Capture the cell that displays the provided text and extract its [X, Y] central coordinate. 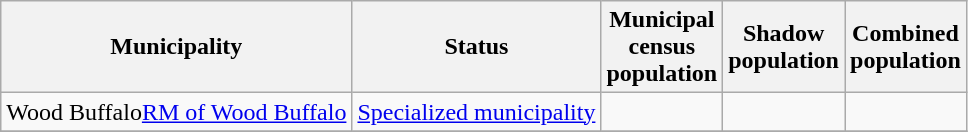
Municipalcensuspopulation [662, 47]
Specialized municipality [476, 112]
Shadowpopulation [784, 47]
Status [476, 47]
Wood BuffaloRM of Wood Buffalo [176, 112]
Municipality [176, 47]
Combinedpopulation [905, 47]
